Provide the [x, y] coordinate of the cell's center where the given text is located.  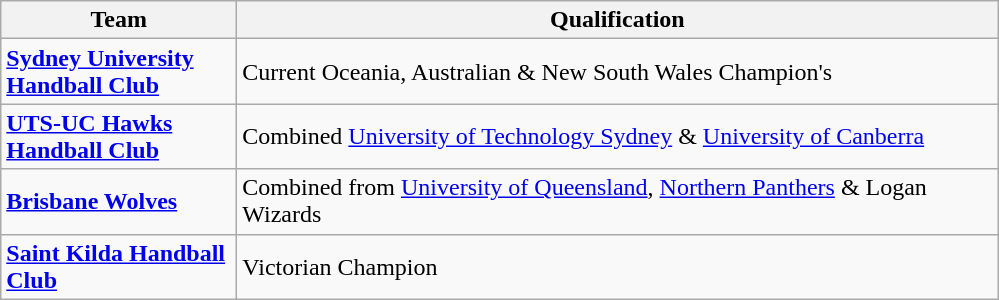
Brisbane Wolves [119, 202]
Current Oceania, Australian & New South Wales Champion's [618, 72]
UTS-UC Hawks Handball Club [119, 136]
Sydney University Handball Club [119, 72]
Combined University of Technology Sydney & University of Canberra [618, 136]
Combined from University of Queensland, Northern Panthers & Logan Wizards [618, 202]
Saint Kilda Handball Club [119, 266]
Team [119, 20]
Qualification [618, 20]
Victorian Champion [618, 266]
